Detect which cell encompasses the target text, then output its (X, Y) center coordinate. 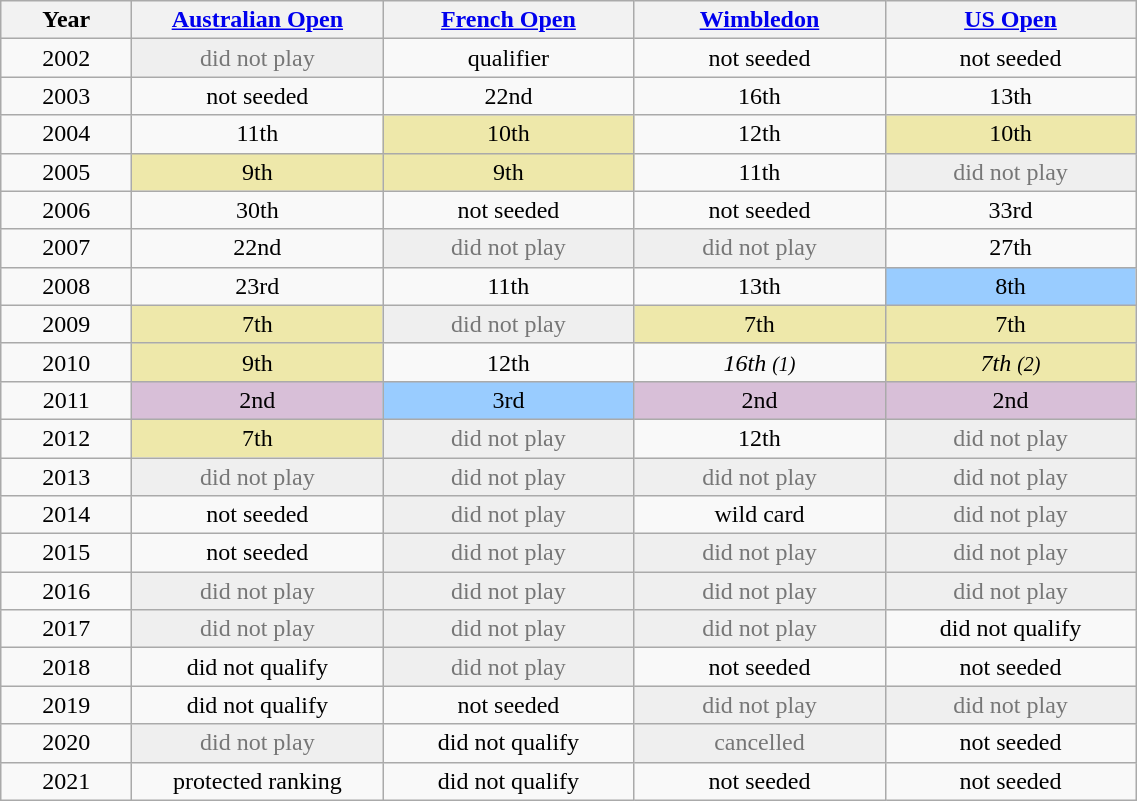
protected ranking (258, 781)
7th (2) (1010, 362)
2003 (66, 96)
2017 (66, 629)
2007 (66, 248)
cancelled (760, 743)
16th (760, 96)
30th (258, 210)
2002 (66, 58)
2010 (66, 362)
3rd (508, 400)
2006 (66, 210)
2018 (66, 667)
2012 (66, 438)
2021 (66, 781)
wild card (760, 515)
27th (1010, 248)
2005 (66, 172)
23rd (258, 286)
2011 (66, 400)
US Open (1010, 20)
8th (1010, 286)
Australian Open (258, 20)
2008 (66, 286)
2016 (66, 591)
Wimbledon (760, 20)
2004 (66, 134)
16th (1) (760, 362)
2015 (66, 553)
2019 (66, 705)
Year (66, 20)
2013 (66, 477)
33rd (1010, 210)
2020 (66, 743)
qualifier (508, 58)
French Open (508, 20)
2014 (66, 515)
2009 (66, 324)
